Search for the cell housing the specified text and yield its [x, y] center coordinate. 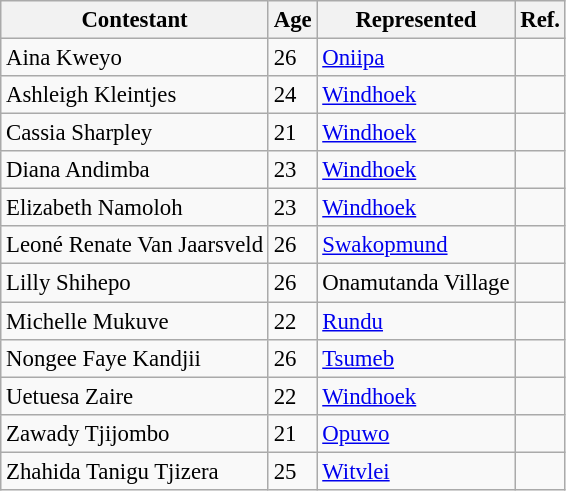
Michelle Mukuve [135, 321]
Diana Andimba [135, 170]
Rundu [416, 321]
Cassia Sharpley [135, 133]
Tsumeb [416, 358]
Aina Kweyo [135, 58]
Age [292, 20]
Opuwo [416, 433]
Leoné Renate Van Jaarsveld [135, 245]
Oniipa [416, 58]
Elizabeth Namoloh [135, 208]
Ashleigh Kleintjes [135, 95]
Witvlei [416, 471]
Ref. [540, 20]
24 [292, 95]
Nongee Faye Kandjii [135, 358]
Represented [416, 20]
Zawady Tjijombo [135, 433]
Onamutanda Village [416, 283]
Zhahida Tanigu Tjizera [135, 471]
Uetuesa Zaire [135, 396]
25 [292, 471]
Swakopmund [416, 245]
Contestant [135, 20]
Lilly Shihepo [135, 283]
